Capture the cell that displays the provided text and extract its [X, Y] central coordinate. 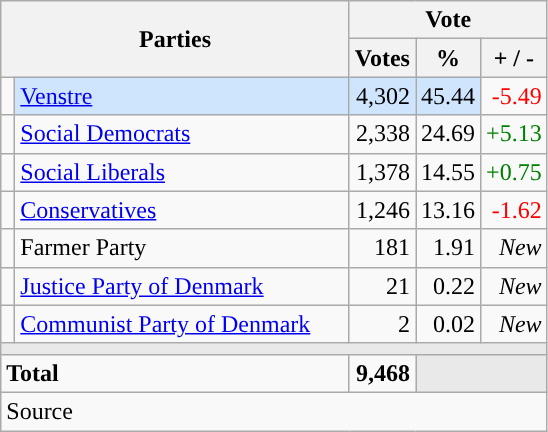
1.91 [448, 248]
Total [176, 373]
21 [382, 286]
% [448, 58]
0.02 [448, 324]
Vote [448, 20]
13.16 [448, 210]
4,302 [382, 96]
+ / - [514, 58]
Source [274, 411]
1,246 [382, 210]
+5.13 [514, 134]
Communist Party of Denmark [182, 324]
14.55 [448, 172]
Conservatives [182, 210]
0.22 [448, 286]
Venstre [182, 96]
+0.75 [514, 172]
2,338 [382, 134]
2 [382, 324]
-1.62 [514, 210]
Social Democrats [182, 134]
1,378 [382, 172]
Justice Party of Denmark [182, 286]
45.44 [448, 96]
Farmer Party [182, 248]
-5.49 [514, 96]
Votes [382, 58]
Social Liberals [182, 172]
24.69 [448, 134]
9,468 [382, 373]
181 [382, 248]
Parties [176, 39]
